Pinpoint the cell where the given text exists, returning its (X, Y) midpoint coordinate. 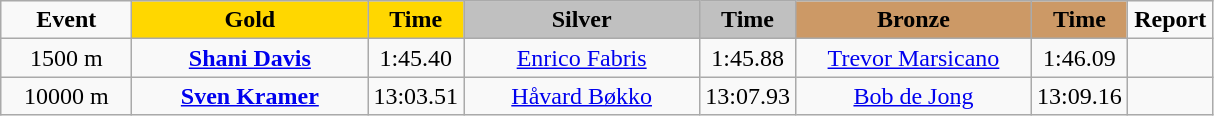
1:45.88 (748, 58)
Report (1170, 20)
Enrico Fabris (582, 58)
13:03.51 (416, 96)
Trevor Marsicano (913, 58)
1500 m (66, 58)
Håvard Bøkko (582, 96)
Sven Kramer (250, 96)
Event (66, 20)
13:09.16 (1079, 96)
Bob de Jong (913, 96)
1:45.40 (416, 58)
10000 m (66, 96)
Bronze (913, 20)
Gold (250, 20)
Silver (582, 20)
13:07.93 (748, 96)
Shani Davis (250, 58)
1:46.09 (1079, 58)
